From the cell containing the given text, extract its center point as (X, Y) coordinate. 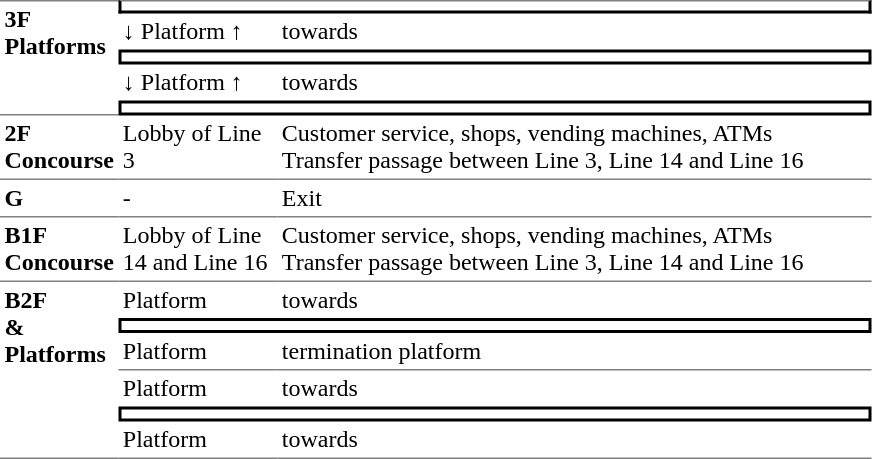
B2F & Platforms (59, 370)
G (59, 199)
B1FConcourse (59, 250)
2FConcourse (59, 148)
Lobby of Line 3 (198, 148)
3F Platforms (59, 58)
Lobby of Line 14 and Line 16 (198, 250)
Exit (574, 199)
- (198, 199)
termination platform (574, 352)
